Determine the [x, y] coordinate at the center of the cell enclosing the given text.  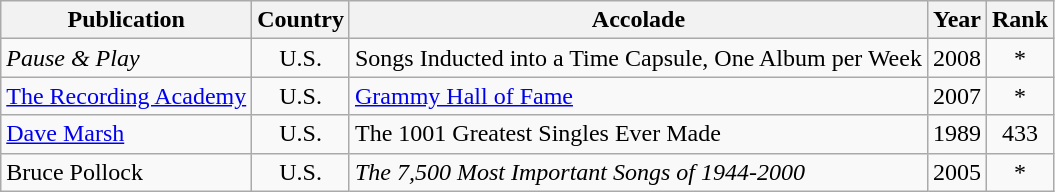
Country [301, 20]
Year [956, 20]
Dave Marsh [126, 134]
Bruce Pollock [126, 172]
Pause & Play [126, 58]
2007 [956, 96]
2005 [956, 172]
2008 [956, 58]
The 1001 Greatest Singles Ever Made [638, 134]
The 7,500 Most Important Songs of 1944-2000 [638, 172]
433 [1020, 134]
Songs Inducted into a Time Capsule, One Album per Week [638, 58]
The Recording Academy [126, 96]
Rank [1020, 20]
Accolade [638, 20]
1989 [956, 134]
Publication [126, 20]
Grammy Hall of Fame [638, 96]
